Output the [X, Y] coordinate of the center of the cell containing the given text.  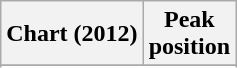
Peakposition [189, 34]
Chart (2012) [72, 34]
